Pinpoint the cell where the given text exists, returning its (x, y) midpoint coordinate. 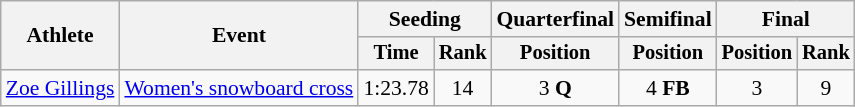
Semifinal (668, 19)
Zoe Gillings (60, 88)
14 (463, 88)
Quarterfinal (555, 19)
4 FB (668, 88)
3 Q (555, 88)
9 (826, 88)
Seeding (424, 19)
Event (238, 36)
Time (396, 54)
1:23.78 (396, 88)
Final (786, 19)
Women's snowboard cross (238, 88)
3 (757, 88)
Athlete (60, 36)
